Identify which cell holds the provided text, then report its (X, Y) central coordinate. 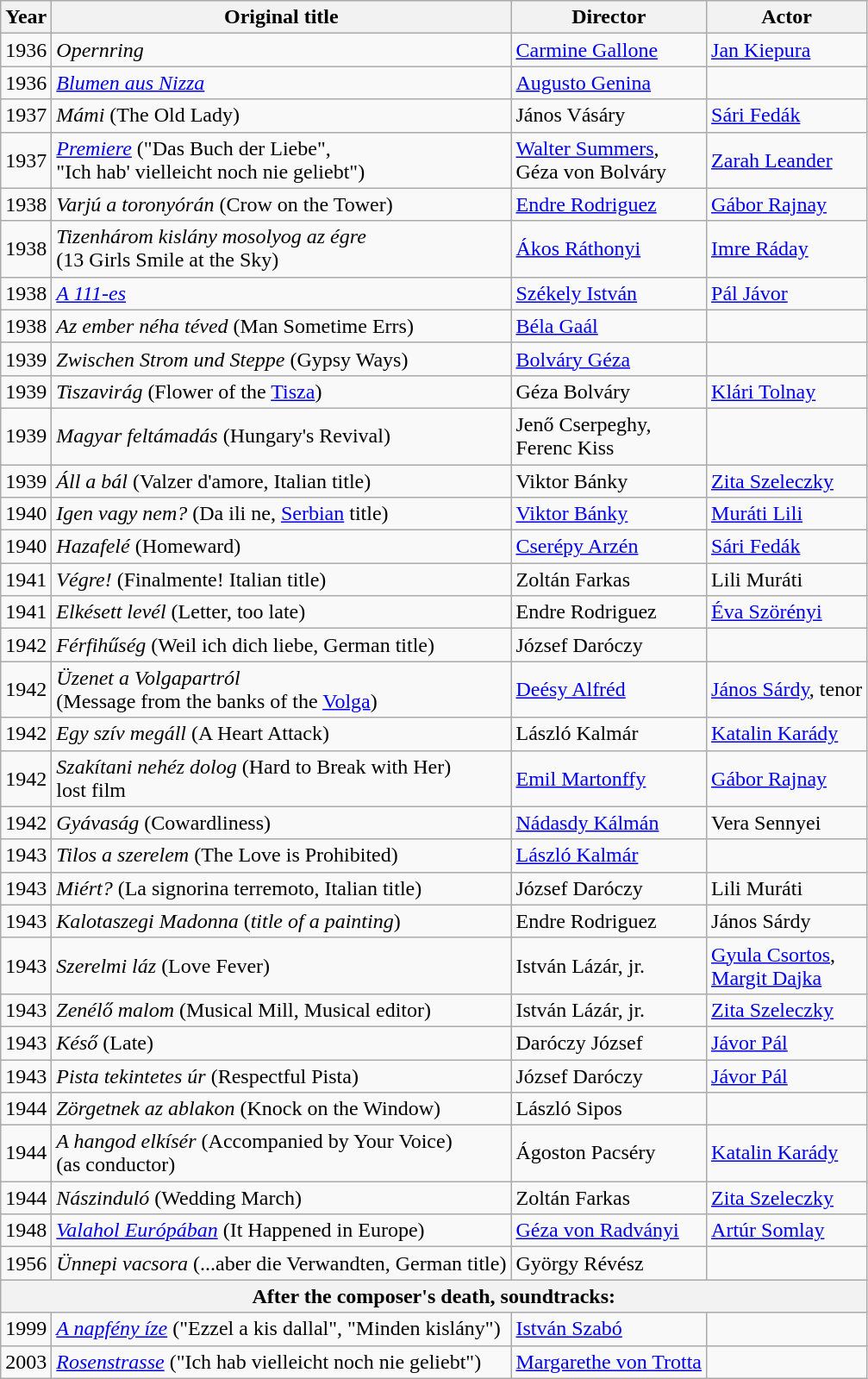
Premiere ("Das Buch der Liebe","Ich hab' vielleicht noch nie geliebt") (281, 160)
János Vásáry (609, 116)
Cserépy Arzén (609, 547)
Elkésett levél (Letter, too late) (281, 612)
1956 (26, 1263)
Géza Bolváry (609, 392)
A hangod elkísér (Accompanied by Your Voice)(as conductor) (281, 1154)
Késő (Late) (281, 1043)
Ünnepi vacsora (...aber die Verwandten, German title) (281, 1263)
Tiszavirág (Flower of the Tisza) (281, 392)
Varjú a toronyórán (Crow on the Tower) (281, 204)
Carmine Gallone (609, 50)
Magyar feltámadás (Hungary's Revival) (281, 436)
Szakítani nehéz dolog (Hard to Break with Her)lost film (281, 778)
Miért? (La signorina terremoto, Italian title) (281, 888)
Walter Summers,Géza von Bolváry (609, 160)
Tizenhárom kislány mosolyog az égre (13 Girls Smile at the Sky) (281, 248)
Year (26, 17)
Az ember néha téved (Man Sometime Errs) (281, 326)
Egy szív megáll (A Heart Attack) (281, 734)
Ákos Ráthonyi (609, 248)
Hazafelé (Homeward) (281, 547)
László Sipos (609, 1109)
Pista tekintetes úr (Respectful Pista) (281, 1075)
Mámi (The Old Lady) (281, 116)
Zörgetnek az ablakon (Knock on the Window) (281, 1109)
1999 (26, 1329)
Igen vagy nem? (Da ili ne, Serbian title) (281, 514)
Artúr Somlay (787, 1231)
Emil Martonffy (609, 778)
Végre! (Finalmente! Italian title) (281, 580)
A napfény íze ("Ezzel a kis dallal", "Minden kislány") (281, 1329)
Gyula Csortos, Margit Dajka (787, 966)
Zarah Leander (787, 160)
Pál Jávor (787, 293)
Margarethe von Trotta (609, 1362)
György Révész (609, 1263)
Nádasdy Kálmán (609, 823)
János Sárdy, tenor (787, 690)
Kalotaszegi Madonna (title of a painting) (281, 921)
Augusto Genina (609, 83)
Szerelmi láz (Love Fever) (281, 966)
Jenő Cserpeghy,Ferenc Kiss (609, 436)
After the composer's death, soundtracks: (434, 1296)
Rosenstrasse ("Ich hab vielleicht noch nie geliebt") (281, 1362)
Zenélő malom (Musical Mill, Musical editor) (281, 1010)
Muráti Lili (787, 514)
Original title (281, 17)
János Sárdy (787, 921)
Férfihűség (Weil ich dich liebe, German title) (281, 645)
1948 (26, 1231)
Imre Ráday (787, 248)
Ágoston Pacséry (609, 1154)
Vera Sennyei (787, 823)
Éva Szörényi (787, 612)
Tilos a szerelem (The Love is Prohibited) (281, 856)
Blumen aus Nizza (281, 83)
Klári Tolnay (787, 392)
Géza von Radványi (609, 1231)
Nászinduló (Wedding March) (281, 1198)
2003 (26, 1362)
István Szabó (609, 1329)
Actor (787, 17)
Áll a bál (Valzer d'amore, Italian title) (281, 480)
Valahol Európában (It Happened in Europe) (281, 1231)
Director (609, 17)
Deésy Alfréd (609, 690)
Gyávaság (Cowardliness) (281, 823)
Opernring (281, 50)
Daróczy József (609, 1043)
Bolváry Géza (609, 359)
Béla Gaál (609, 326)
Jan Kiepura (787, 50)
Üzenet a Volgapartról (Message from the banks of the Volga) (281, 690)
Székely István (609, 293)
A 111-es (281, 293)
Zwischen Strom und Steppe (Gypsy Ways) (281, 359)
